Identify which cell holds the provided text, then report its [x, y] central coordinate. 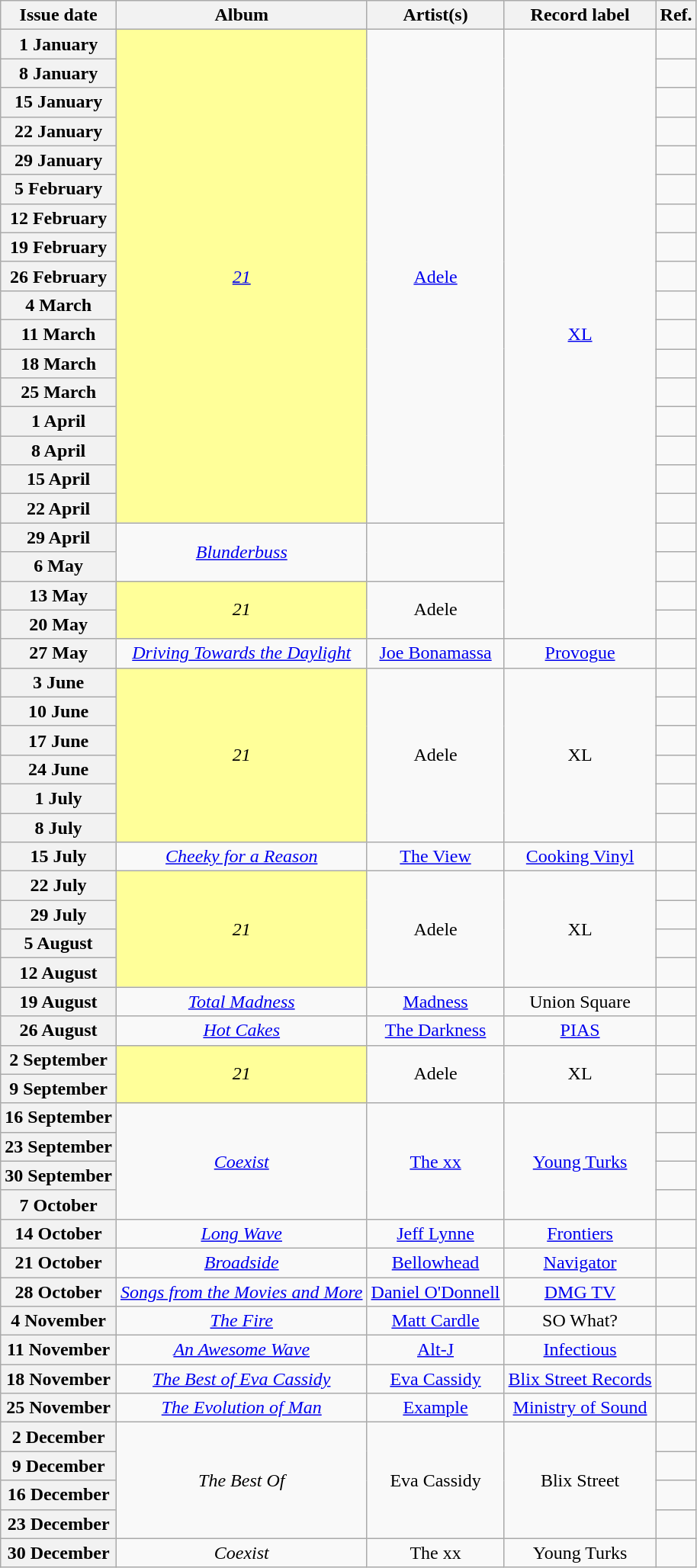
18 March [59, 364]
19 February [59, 247]
The Fire [241, 1321]
Cooking Vinyl [580, 857]
Record label [580, 15]
30 September [59, 1175]
9 December [59, 1466]
Blunderbuss [241, 552]
Cheeky for a Reason [241, 857]
Joe Bonamassa [435, 653]
5 February [59, 189]
The Best Of [241, 1480]
Total Madness [241, 1002]
22 April [59, 508]
23 September [59, 1146]
24 June [59, 769]
16 December [59, 1495]
1 July [59, 798]
Union Square [580, 1002]
15 July [59, 857]
Navigator [580, 1262]
18 November [59, 1379]
8 April [59, 451]
Blix Street [580, 1480]
4 March [59, 305]
7 October [59, 1204]
25 November [59, 1408]
29 July [59, 915]
Issue date [59, 15]
8 January [59, 73]
The View [435, 857]
Jeff Lynne [435, 1233]
Example [435, 1408]
SO What? [580, 1321]
4 November [59, 1321]
The Darkness [435, 1031]
16 September [59, 1117]
Daniel O'Donnell [435, 1292]
27 May [59, 653]
1 April [59, 422]
6 May [59, 566]
2 September [59, 1060]
29 April [59, 537]
An Awesome Wave [241, 1350]
10 June [59, 711]
11 March [59, 334]
29 January [59, 160]
21 October [59, 1262]
11 November [59, 1350]
Hot Cakes [241, 1031]
13 May [59, 595]
26 August [59, 1031]
DMG TV [580, 1292]
12 August [59, 973]
PIAS [580, 1031]
The Evolution of Man [241, 1408]
Album [241, 15]
25 March [59, 393]
23 December [59, 1524]
26 February [59, 276]
Ref. [676, 15]
Long Wave [241, 1233]
17 June [59, 740]
Broadside [241, 1262]
30 December [59, 1553]
Blix Street Records [580, 1379]
9 September [59, 1089]
22 January [59, 131]
3 June [59, 682]
28 October [59, 1292]
Frontiers [580, 1233]
Alt-J [435, 1350]
Bellowhead [435, 1262]
Madness [435, 1002]
15 January [59, 102]
Songs from the Movies and More [241, 1292]
Matt Cardle [435, 1321]
Artist(s) [435, 15]
Ministry of Sound [580, 1408]
22 July [59, 886]
Infectious [580, 1350]
2 December [59, 1437]
20 May [59, 624]
5 August [59, 944]
14 October [59, 1233]
8 July [59, 827]
Driving Towards the Daylight [241, 653]
12 February [59, 218]
Provogue [580, 653]
15 April [59, 479]
The Best of Eva Cassidy [241, 1379]
1 January [59, 44]
19 August [59, 1002]
